Scan for the cell matching the given text and deliver its (x, y) coordinate at center. 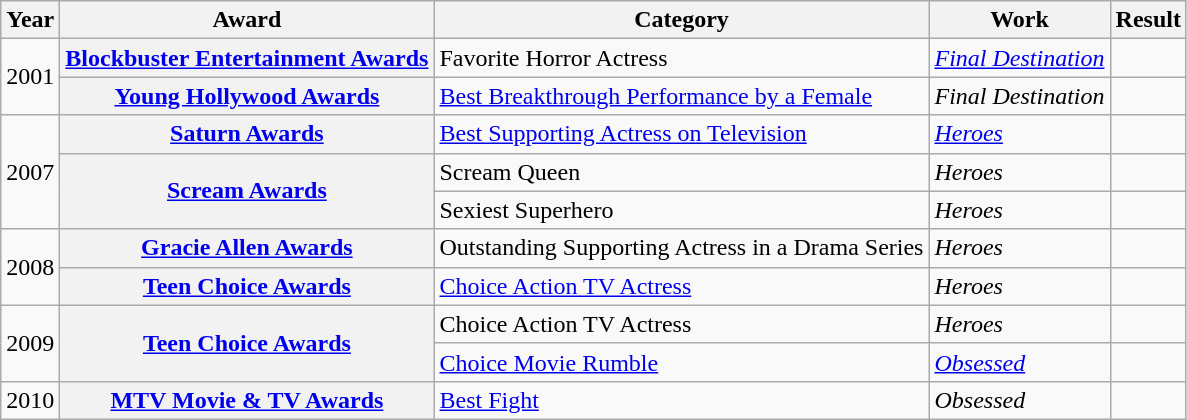
2008 (30, 267)
Best Breakthrough Performance by a Female (682, 96)
2010 (30, 400)
2007 (30, 172)
Outstanding Supporting Actress in a Drama Series (682, 248)
Best Fight (682, 400)
Scream Awards (247, 191)
Gracie Allen Awards (247, 248)
Sexiest Superhero (682, 210)
Year (30, 20)
Scream Queen (682, 172)
2001 (30, 77)
Saturn Awards (247, 134)
Favorite Horror Actress (682, 58)
Blockbuster Entertainment Awards (247, 58)
Award (247, 20)
Choice Movie Rumble (682, 362)
Young Hollywood Awards (247, 96)
Result (1148, 20)
Category (682, 20)
MTV Movie & TV Awards (247, 400)
Best Supporting Actress on Television (682, 134)
Work (1020, 20)
2009 (30, 343)
